For the text-containing cell, return its midpoint in [x, y] coordinate format. 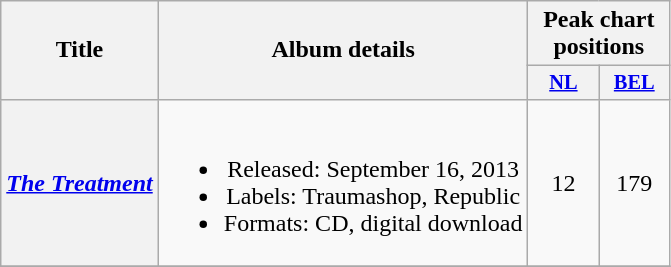
BEL [634, 83]
Released: September 16, 2013Labels: Traumashop, RepublicFormats: CD, digital download [343, 182]
12 [564, 182]
Title [80, 50]
Peak chart positions [599, 34]
179 [634, 182]
Album details [343, 50]
NL [564, 83]
The Treatment [80, 182]
